From the cell containing the given text, extract its center point as (x, y) coordinate. 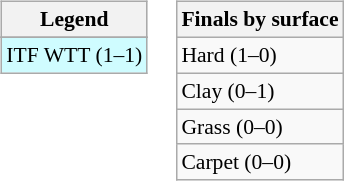
Clay (0–1) (260, 91)
Carpet (0–0) (260, 162)
Finals by surface (260, 20)
ITF WTT (1–1) (74, 55)
Hard (1–0) (260, 55)
Legend (74, 20)
Grass (0–0) (260, 127)
